Search for the cell housing the specified text and yield its [x, y] center coordinate. 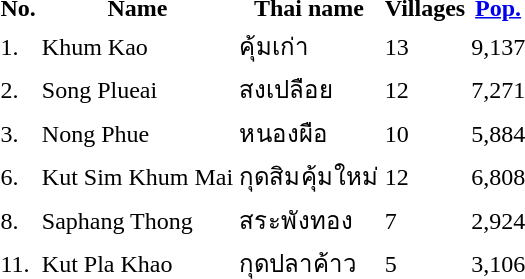
หนองผือ [309, 133]
Kut Sim Khum Mai [137, 176]
สระพังทอง [309, 220]
7 [424, 220]
สงเปลือย [309, 90]
Saphang Thong [137, 220]
Nong Phue [137, 133]
กุดสิมคุ้มใหม่ [309, 176]
Khum Kao [137, 46]
คุ้มเก่า [309, 46]
13 [424, 46]
Song Plueai [137, 90]
10 [424, 133]
